Search for the cell housing the specified text and yield its (x, y) center coordinate. 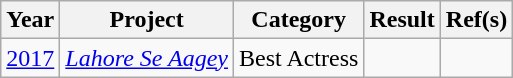
Ref(s) (476, 20)
Lahore Se Aagey (147, 58)
Project (147, 20)
Result (402, 20)
Best Actress (299, 58)
Year (30, 20)
Category (299, 20)
2017 (30, 58)
